From the cell containing the given text, extract its center point as (x, y) coordinate. 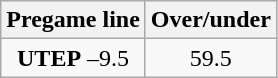
Over/under (210, 20)
59.5 (210, 58)
Pregame line (74, 20)
UTEP –9.5 (74, 58)
